Determine the (x, y) coordinate at the center of the cell enclosing the given text.  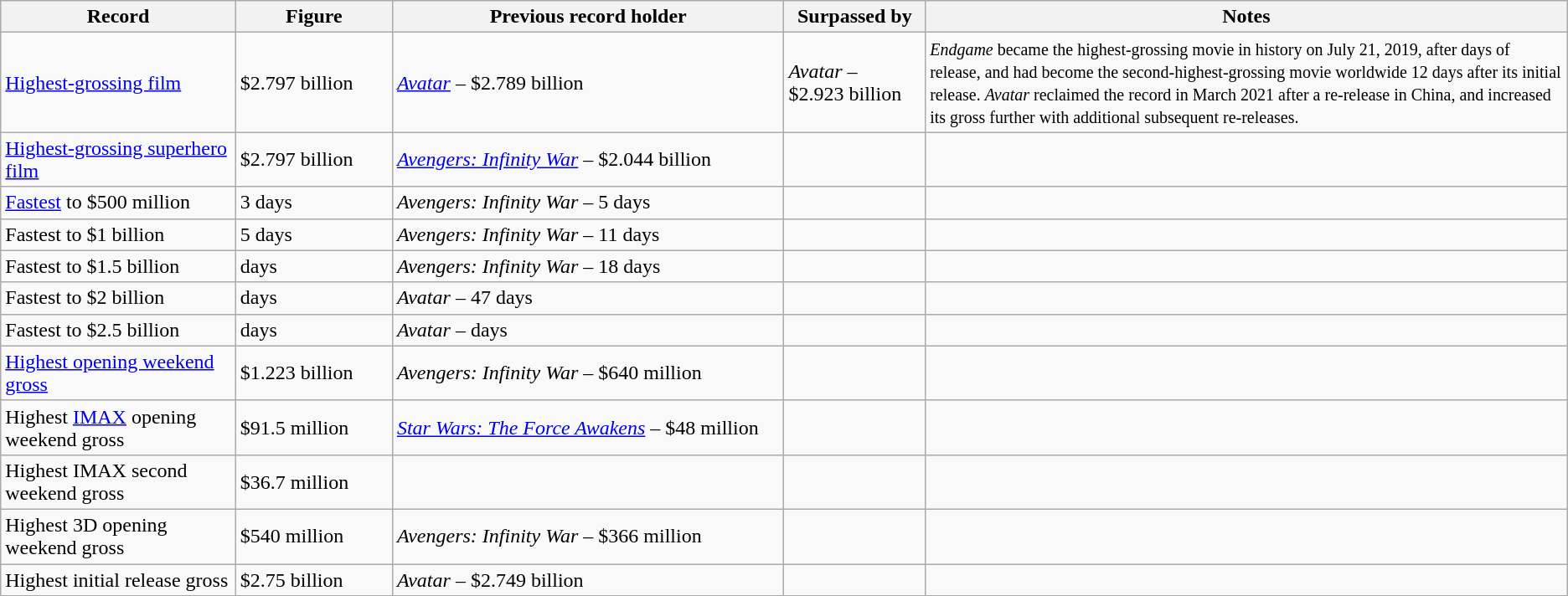
Avengers: Infinity War – $2.044 billion (588, 159)
Avengers: Infinity War – 5 days (588, 203)
Highest IMAX opening weekend gross (119, 427)
Highest 3D opening weekend gross (119, 536)
Avengers: Infinity War – $366 million (588, 536)
Highest-grossing superhero film (119, 159)
Avatar – $2.749 billion (588, 580)
Highest-grossing film (119, 82)
$540 million (313, 536)
Avengers: Infinity War – 18 days (588, 266)
$36.7 million (313, 482)
Avatar – $2.923 billion (854, 82)
$91.5 million (313, 427)
Record (119, 17)
3 days (313, 203)
Fastest to $1 billion (119, 234)
Avengers: Infinity War – $640 million (588, 373)
Fastest to $1.5 billion (119, 266)
Fastest to $2.5 billion (119, 330)
$1.223 billion (313, 373)
Avatar – $2.789 billion (588, 82)
Avengers: Infinity War – 11 days (588, 234)
Notes (1246, 17)
Highest initial release gross (119, 580)
Star Wars: The Force Awakens – $48 million (588, 427)
Previous record holder (588, 17)
Avatar – days (588, 330)
Fastest to $2 billion (119, 298)
Surpassed by (854, 17)
Avatar – 47 days (588, 298)
Highest IMAX second weekend gross (119, 482)
$2.75 billion (313, 580)
Figure (313, 17)
Highest opening weekend gross (119, 373)
5 days (313, 234)
Fastest to $500 million (119, 203)
